Determine the [X, Y] coordinate at the center of the cell enclosing the given text.  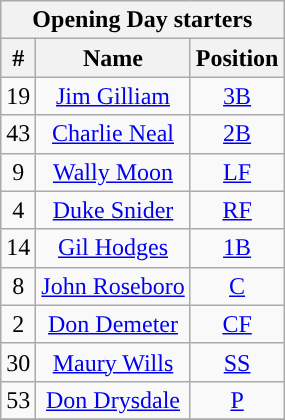
Position [237, 58]
P [237, 400]
30 [18, 362]
2B [237, 134]
53 [18, 400]
John Roseboro [113, 286]
LF [237, 172]
9 [18, 172]
Don Drysdale [113, 400]
SS [237, 362]
43 [18, 134]
Wally Moon [113, 172]
Opening Day starters [142, 20]
# [18, 58]
1B [237, 248]
Don Demeter [113, 324]
Charlie Neal [113, 134]
RF [237, 210]
Maury Wills [113, 362]
3B [237, 96]
2 [18, 324]
8 [18, 286]
CF [237, 324]
Name [113, 58]
14 [18, 248]
Duke Snider [113, 210]
4 [18, 210]
19 [18, 96]
Jim Gilliam [113, 96]
Gil Hodges [113, 248]
C [237, 286]
